Extract the (x, y) coordinate from the center of the cell holding the provided text.  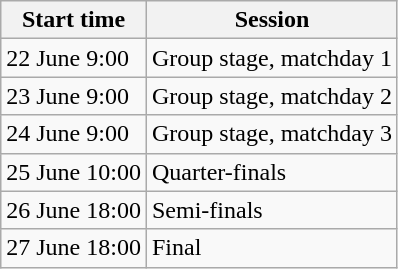
Quarter-finals (272, 172)
23 June 9:00 (74, 96)
27 June 18:00 (74, 248)
Group stage, matchday 3 (272, 134)
25 June 10:00 (74, 172)
Semi-finals (272, 210)
Group stage, matchday 1 (272, 58)
Session (272, 20)
22 June 9:00 (74, 58)
Start time (74, 20)
Final (272, 248)
Group stage, matchday 2 (272, 96)
24 June 9:00 (74, 134)
26 June 18:00 (74, 210)
